Identify which cell holds the provided text, then report its [X, Y] central coordinate. 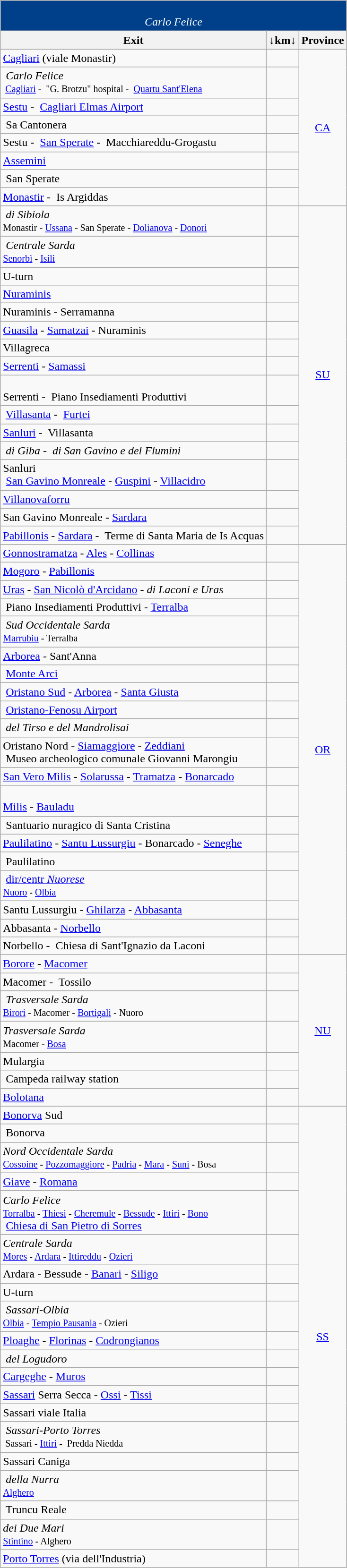
Mogoro - Pabillonis [133, 571]
SU [322, 375]
↓km↓ [283, 40]
Giave - Romana [133, 1182]
Arborea - Sant'Anna [133, 656]
Gonnostramatza - Ales - Collinas [133, 553]
Truncu Reale [133, 1510]
Sud Occidentale SardaMarrubiu - Terralba [133, 632]
Serrenti - Samassi [133, 366]
Villagreca [133, 348]
Sanluri San Gavino Monreale - Guspini - Villacidro [133, 475]
del Tirso e del Mandrolisai [133, 728]
Sassari viale Italia [133, 1413]
Borore - Macomer [133, 964]
Sassari-Porto Torres Sassari - Ittiri - Predda Niedda [133, 1437]
Nuraminis [133, 294]
Serrenti - Piano Insediamenti Produttivi [133, 390]
Cagliari (viale Monastir) [133, 58]
Carlo FeliceTorralba - Thiesi - Cheremule - Bessude - Ittiri - Bono Chiesa di San Pietro di Sorres [133, 1212]
Sestu - Cagliari Elmas Airport [133, 107]
Paulilatino [133, 861]
San Vero Milis - Solarussa - Tramatza - Bonarcado [133, 776]
Ardara - Bessude - Banari - Siligo [133, 1274]
Piano Insediamenti Produttivi - Terralba [133, 607]
dir/centr NuoreseNuoro - Olbia [133, 885]
SS [322, 1337]
dei Due MariStintino - Alghero [133, 1534]
Centrale SardaSenorbì - Isili [133, 251]
Oristano Sud - Arborea - Santa Giusta [133, 692]
del Logudoro [133, 1359]
Uras - San Nicolò d'Arcidano - di Laconi e Uras [133, 589]
NU [322, 1031]
Paulilatino - Santu Lussurgiu - Bonarcado - Seneghe [133, 843]
Ploaghe - Florinas - Codrongianos [133, 1341]
Pabillonis - Sardara - Terme di Santa Maria de Is Acquas [133, 535]
Trasversale SardaBirori - Macomer - Bortigali - Nuoro [133, 1006]
Villasanta - Furtei [133, 415]
Province [322, 40]
Nuraminis - Serramanna [133, 312]
Sassari Serra Secca - Ossi - Tissi [133, 1395]
Sassari Caniga [133, 1461]
Oristano-Fenosu Airport [133, 710]
Campeda railway station [133, 1079]
San Gavino Monreale - Sardara [133, 517]
Sassari-OlbiaOlbia - Tempio Pausania - Ozieri [133, 1317]
Bonorva Sud [133, 1115]
Sa Cantonera [133, 125]
Monte Arci [133, 674]
Exit [133, 40]
Carlo Felice [173, 16]
della NurraAlghero [133, 1486]
Santu Lussurgiu - Ghilarza - Abbasanta [133, 910]
OR [322, 749]
Guasila - Samatzai - Nuraminis [133, 330]
Cargeghe - Muros [133, 1377]
Bonorva [133, 1133]
Sestu - San Sperate - Macchiareddu-Grogastu [133, 143]
Assemini [133, 161]
Santuario nuragico di Santa Cristina [133, 825]
Bolotana [133, 1097]
San Sperate [133, 179]
Monastir - Is Argiddas [133, 196]
di SibiolaMonastir - Ussana - San Sperate - Dolianova - Donori [133, 221]
Carlo Felice Cagliari - "G. Brotzu" hospital - Quartu Sant'Elena [133, 82]
Milis - Bauladu [133, 801]
di Giba - di San Gavino e del Flumini [133, 451]
Porto Torres (via dell'Industria) [133, 1559]
Centrale SardaMores - Ardara - Ittireddu - Ozieri [133, 1250]
Abbasanta - Norbello [133, 928]
Sanluri - Villasanta [133, 433]
Oristano Nord - Siamaggiore - Zeddiani Museo archeologico comunale Giovanni Marongiu [133, 752]
Villanovaforru [133, 499]
Macomer - Tossilo [133, 982]
Mulargia [133, 1061]
Norbello - Chiesa di Sant'Ignazio da Laconi [133, 946]
CA [322, 128]
Trasversale SardaMacomer - Bosa [133, 1037]
Nord Occidentale SardaCossoine - Pozzomaggiore - Padria - Mara - Suni - Bosa [133, 1157]
